Return the [x, y] coordinate for the center point of the cell that contains the specified text.  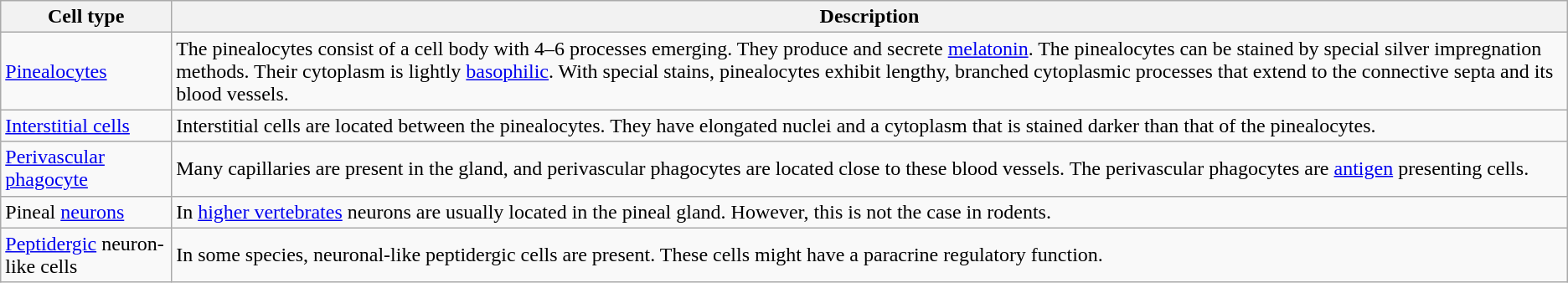
Interstitial cells [86, 126]
Description [869, 17]
Cell type [86, 17]
Peptidergic neuron-like cells [86, 255]
In higher vertebrates neurons are usually located in the pineal gland. However, this is not the case in rodents. [869, 212]
In some species, neuronal-like peptidergic cells are present. These cells might have a paracrine regulatory function. [869, 255]
Perivascular phagocyte [86, 169]
Pinealocytes [86, 71]
Pineal neurons [86, 212]
